Capture the cell that displays the provided text and extract its [X, Y] central coordinate. 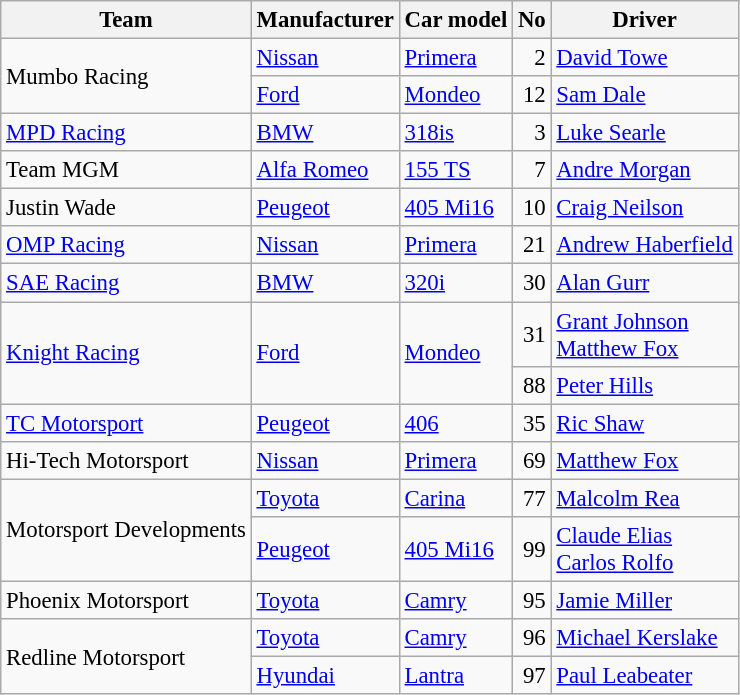
David Towe [644, 58]
Claude Elias Carlos Rolfo [644, 550]
Grant Johnson Matthew Fox [644, 334]
Andrew Haberfield [644, 245]
Matthew Fox [644, 460]
Sam Dale [644, 95]
406 [456, 423]
155 TS [456, 170]
96 [532, 638]
69 [532, 460]
35 [532, 423]
Lantra [456, 675]
Ric Shaw [644, 423]
Team [126, 20]
30 [532, 283]
320i [456, 283]
Motorsport Developments [126, 530]
99 [532, 550]
Michael Kerslake [644, 638]
Knight Racing [126, 353]
MPD Racing [126, 133]
Paul Leabeater [644, 675]
Alan Gurr [644, 283]
95 [532, 600]
TC Motorsport [126, 423]
2 [532, 58]
Mumbo Racing [126, 76]
10 [532, 208]
Carina [456, 498]
21 [532, 245]
Manufacturer [325, 20]
Hyundai [325, 675]
318is [456, 133]
Luke Searle [644, 133]
7 [532, 170]
Craig Neilson [644, 208]
Hi-Tech Motorsport [126, 460]
Team MGM [126, 170]
Phoenix Motorsport [126, 600]
OMP Racing [126, 245]
Driver [644, 20]
12 [532, 95]
88 [532, 385]
31 [532, 334]
Andre Morgan [644, 170]
Car model [456, 20]
77 [532, 498]
SAE Racing [126, 283]
Alfa Romeo [325, 170]
Jamie Miller [644, 600]
Justin Wade [126, 208]
Malcolm Rea [644, 498]
Peter Hills [644, 385]
3 [532, 133]
Redline Motorsport [126, 656]
97 [532, 675]
No [532, 20]
